Pinpoint the cell where the given text exists, returning its (x, y) midpoint coordinate. 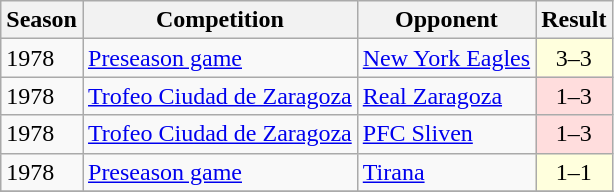
1–1 (574, 172)
New York Eagles (446, 58)
Competition (220, 20)
PFC Sliven (446, 134)
Real Zaragoza (446, 96)
Opponent (446, 20)
Season (42, 20)
3–3 (574, 58)
Tirana (446, 172)
Result (574, 20)
